Search for the cell housing the specified text and yield its (X, Y) center coordinate. 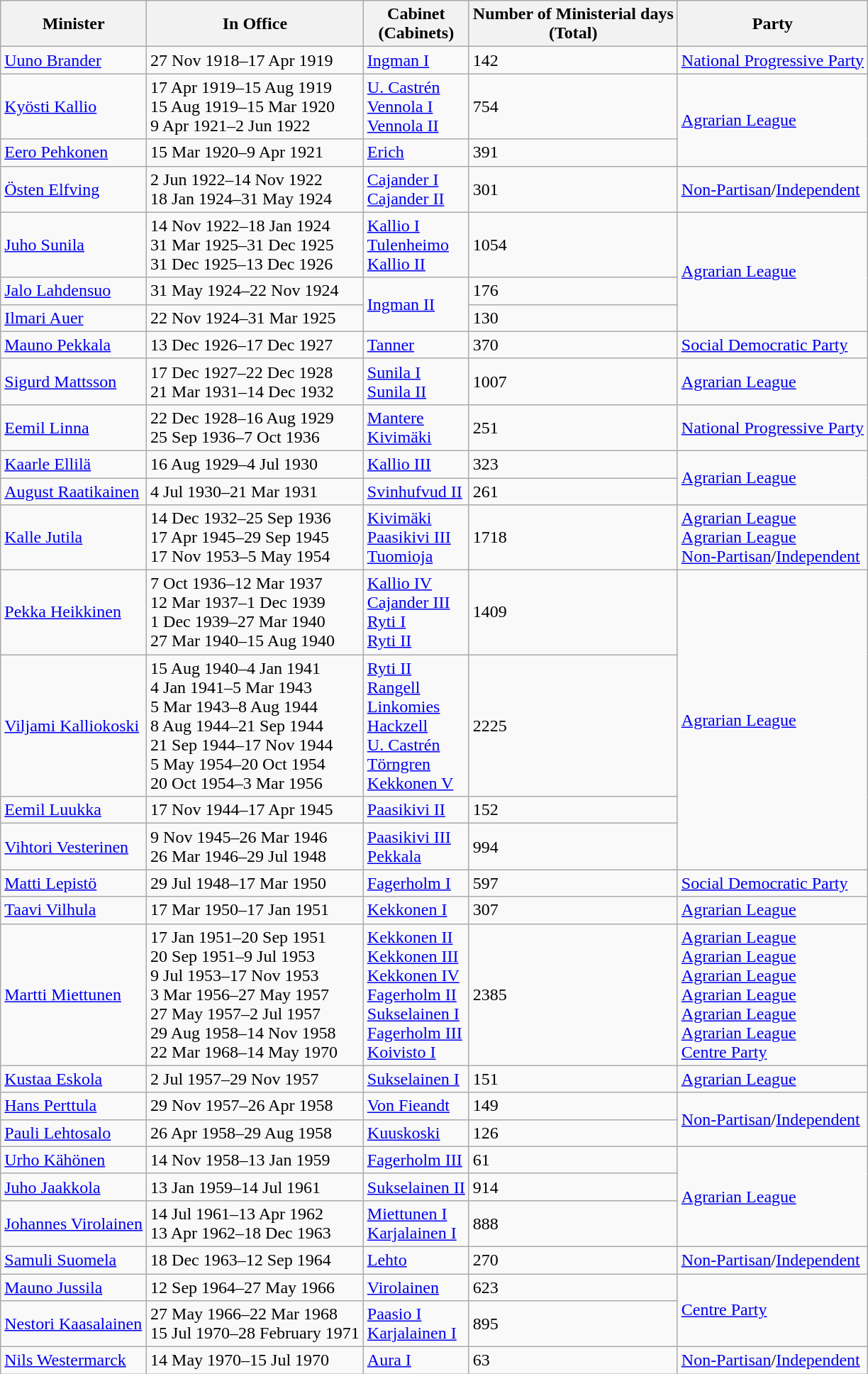
13 Jan 1959–14 Jul 1961 (255, 1187)
301 (573, 189)
Virolainen (416, 1287)
18 Dec 1963–12 Sep 1964 (255, 1260)
Von Fieandt (416, 1106)
1409 (573, 613)
Aura I (416, 1361)
895 (573, 1324)
261 (573, 492)
Minister (74, 24)
Ingman I (416, 60)
Miettunen IKarjalainen I (416, 1223)
623 (573, 1287)
27 Nov 1918–17 Apr 1919 (255, 60)
Fagerholm I (416, 883)
176 (573, 291)
17 Dec 1927–22 Dec 192821 Mar 1931–14 Dec 1932 (255, 382)
13 Dec 1926–17 Dec 1927 (255, 345)
MantereKivimäki (416, 427)
Ilmari Auer (74, 318)
16 Aug 1929–4 Jul 1930 (255, 464)
14 Nov 1922–18 Jan 192431 Mar 1925–31 Dec 192531 Dec 1925–13 Dec 1926 (255, 245)
1054 (573, 245)
Kuuskoski (416, 1133)
Sukselainen I (416, 1079)
251 (573, 427)
Erich (416, 153)
2385 (573, 995)
130 (573, 318)
142 (573, 60)
Kallio ITulenheimoKallio II (416, 245)
Pauli Lehtosalo (74, 1133)
17 Mar 1950–17 Jan 1951 (255, 910)
KivimäkiPaasikivi IIITuomioja (416, 538)
Agrarian LeagueAgrarian LeagueNon-Partisan/Independent (772, 538)
Taavi Vilhula (74, 910)
Paasikivi IIIPekkala (416, 847)
Agrarian LeagueAgrarian LeagueAgrarian LeagueAgrarian LeagueAgrarian LeagueAgrarian LeagueCentre Party (772, 995)
Nils Westermarck (74, 1361)
61 (573, 1160)
Ingman II (416, 304)
Urho Kähönen (74, 1160)
994 (573, 847)
Eero Pehkonen (74, 153)
Jalo Lahdensuo (74, 291)
151 (573, 1079)
63 (573, 1361)
Matti Lepistö (74, 883)
31 May 1924–22 Nov 1924 (255, 291)
Kyösti Kallio (74, 106)
Sigurd Mattsson (74, 382)
Eemil Linna (74, 427)
597 (573, 883)
307 (573, 910)
152 (573, 810)
29 Nov 1957–26 Apr 1958 (255, 1106)
Kekkonen IIKekkonen IIIKekkonen IVFagerholm IISukselainen IFagerholm IIIKoivisto I (416, 995)
7 Oct 1936–12 Mar 193712 Mar 1937–1 Dec 19391 Dec 1939–27 Mar 194027 Mar 1940–15 Aug 1940 (255, 613)
Kekkonen I (416, 910)
Östen Elfving (74, 189)
Cajander ICajander II (416, 189)
Cabinet(Cabinets) (416, 24)
22 Dec 1928–16 Aug 192925 Sep 1936–7 Oct 1936 (255, 427)
Mauno Pekkala (74, 345)
Kustaa Eskola (74, 1079)
Vihtori Vesterinen (74, 847)
August Raatikainen (74, 492)
9 Nov 1945–26 Mar 194626 Mar 1946–29 Jul 1948 (255, 847)
Paasikivi II (416, 810)
888 (573, 1223)
Eemil Luukka (74, 810)
754 (573, 106)
Party (772, 24)
Pekka Heikkinen (74, 613)
4 Jul 1930–21 Mar 1931 (255, 492)
1007 (573, 382)
29 Jul 1948–17 Mar 1950 (255, 883)
Kalle Jutila (74, 538)
17 Apr 1919–15 Aug 191915 Aug 1919–15 Mar 19209 Apr 1921–2 Jun 1922 (255, 106)
370 (573, 345)
2225 (573, 726)
270 (573, 1260)
26 Apr 1958–29 Aug 1958 (255, 1133)
27 May 1966–22 Mar 196815 Jul 1970–28 February 1971 (255, 1324)
Mauno Jussila (74, 1287)
Tanner (416, 345)
15 Mar 1920–9 Apr 1921 (255, 153)
Johannes Virolainen (74, 1223)
Hans Perttula (74, 1106)
Nestori Kaasalainen (74, 1324)
In Office (255, 24)
Svinhufvud II (416, 492)
2 Jul 1957–29 Nov 1957 (255, 1079)
Martti Miettunen (74, 995)
14 Dec 1932–25 Sep 193617 Apr 1945–29 Sep 194517 Nov 1953–5 May 1954 (255, 538)
22 Nov 1924–31 Mar 1925 (255, 318)
Samuli Suomela (74, 1260)
391 (573, 153)
914 (573, 1187)
Fagerholm III (416, 1160)
Lehto (416, 1260)
Uuno Brander (74, 60)
14 Jul 1961–13 Apr 196213 Apr 1962–18 Dec 1963 (255, 1223)
U. CastrénVennola IVennola II (416, 106)
17 Nov 1944–17 Apr 1945 (255, 810)
149 (573, 1106)
Number of Ministerial days (Total) (573, 24)
Sunila ISunila II (416, 382)
Sukselainen II (416, 1187)
1718 (573, 538)
Kallio IV Cajander IIIRyti IRyti II (416, 613)
Juho Jaakkola (74, 1187)
14 Nov 1958–13 Jan 1959 (255, 1160)
Kallio III (416, 464)
323 (573, 464)
Juho Sunila (74, 245)
126 (573, 1133)
14 May 1970–15 Jul 1970 (255, 1361)
12 Sep 1964–27 May 1966 (255, 1287)
2 Jun 1922–14 Nov 192218 Jan 1924–31 May 1924 (255, 189)
Kaarle Ellilä (74, 464)
Ryti IIRangellLinkomiesHackzellU. CastrénTörngrenKekkonen V (416, 726)
Centre Party (772, 1311)
Paasio IKarjalainen I (416, 1324)
Viljami Kalliokoski (74, 726)
